For the text-containing cell, return its midpoint in [x, y] coordinate format. 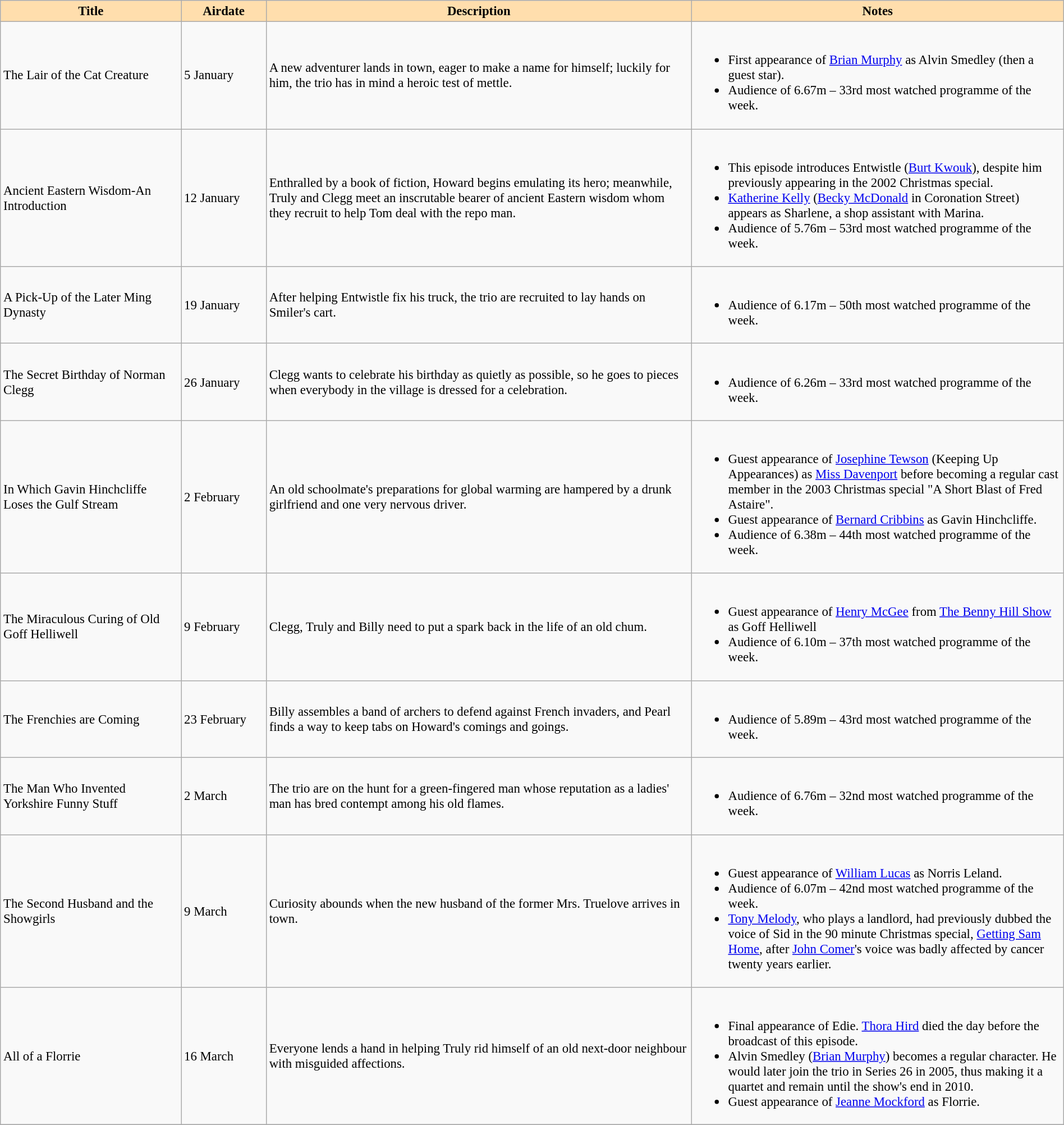
In Which Gavin Hinchcliffe Loses the Gulf Stream [91, 497]
9 February [224, 626]
Everyone lends a hand in helping Truly rid himself of an old next-door neighbour with misguided affections. [479, 1057]
Curiosity abounds when the new husband of the former Mrs. Truelove arrives in town. [479, 911]
After helping Entwistle fix his truck, the trio are recruited to lay hands on Smiler's cart. [479, 305]
19 January [224, 305]
The Man Who Invented Yorkshire Funny Stuff [91, 796]
2 February [224, 497]
16 March [224, 1057]
The Second Husband and the Showgirls [91, 911]
26 January [224, 382]
Clegg wants to celebrate his birthday as quietly as possible, so he goes to pieces when everybody in the village is dressed for a celebration. [479, 382]
Title [91, 11]
Audience of 6.17m – 50th most watched programme of the week. [878, 305]
Audience of 6.76m – 32nd most watched programme of the week. [878, 796]
The Frenchies are Coming [91, 719]
The Secret Birthday of Norman Clegg [91, 382]
A Pick-Up of the Later Ming Dynasty [91, 305]
An old schoolmate's preparations for global warming are hampered by a drunk girlfriend and one very nervous driver. [479, 497]
Clegg, Truly and Billy need to put a spark back in the life of an old chum. [479, 626]
Notes [878, 11]
Billy assembles a band of archers to defend against French invaders, and Pearl finds a way to keep tabs on Howard's comings and goings. [479, 719]
All of a Florrie [91, 1057]
Description [479, 11]
Airdate [224, 11]
A new adventurer lands in town, eager to make a name for himself; luckily for him, the trio has in mind a heroic test of mettle. [479, 75]
The Miraculous Curing of Old Goff Helliwell [91, 626]
5 January [224, 75]
Ancient Eastern Wisdom-An Introduction [91, 198]
Guest appearance of Henry McGee from The Benny Hill Show as Goff HelliwellAudience of 6.10m – 37th most watched programme of the week. [878, 626]
12 January [224, 198]
The Lair of the Cat Creature [91, 75]
Audience of 5.89m – 43rd most watched programme of the week. [878, 719]
23 February [224, 719]
2 March [224, 796]
The trio are on the hunt for a green-fingered man whose reputation as a ladies' man has bred contempt among his old flames. [479, 796]
Audience of 6.26m – 33rd most watched programme of the week. [878, 382]
9 March [224, 911]
First appearance of Brian Murphy as Alvin Smedley (then a guest star).Audience of 6.67m – 33rd most watched programme of the week. [878, 75]
